From the cell containing the given text, extract its center point as [x, y] coordinate. 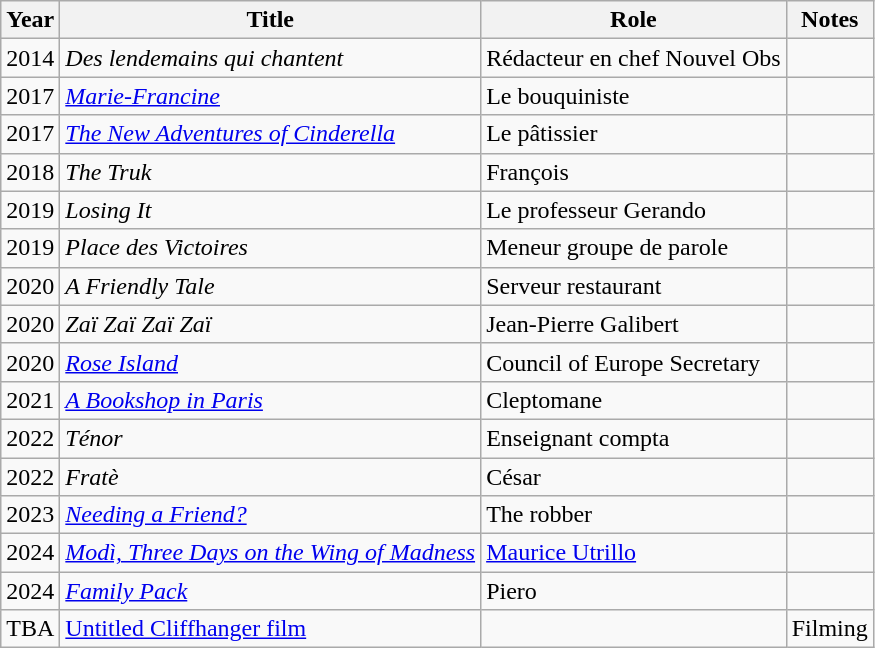
François [634, 172]
Title [270, 20]
Losing It [270, 210]
Serveur restaurant [634, 286]
Untitled Cliffhanger film [270, 629]
Filming [830, 629]
The New Adventures of Cinderella [270, 134]
The Truk [270, 172]
Role [634, 20]
Le pâtissier [634, 134]
Ténor [270, 438]
Council of Europe Secretary [634, 362]
Family Pack [270, 591]
Modì, Three Days on the Wing of Madness [270, 553]
A Friendly Tale [270, 286]
Maurice Utrillo [634, 553]
Meneur groupe de parole [634, 248]
César [634, 477]
2018 [30, 172]
Piero [634, 591]
Place des Victoires [270, 248]
Des lendemains qui chantent [270, 58]
Le professeur Gerando [634, 210]
Marie-Francine [270, 96]
2023 [30, 515]
Jean-Pierre Galibert [634, 324]
Fratè [270, 477]
TBA [30, 629]
Needing a Friend? [270, 515]
Enseignant compta [634, 438]
Zaï Zaï Zaï Zaï [270, 324]
2014 [30, 58]
A Bookshop in Paris [270, 400]
Le bouquiniste [634, 96]
Cleptomane [634, 400]
Rose Island [270, 362]
The robber [634, 515]
Notes [830, 20]
2021 [30, 400]
Year [30, 20]
Rédacteur en chef Nouvel Obs [634, 58]
